Output the (x, y) coordinate of the center of the cell containing the given text.  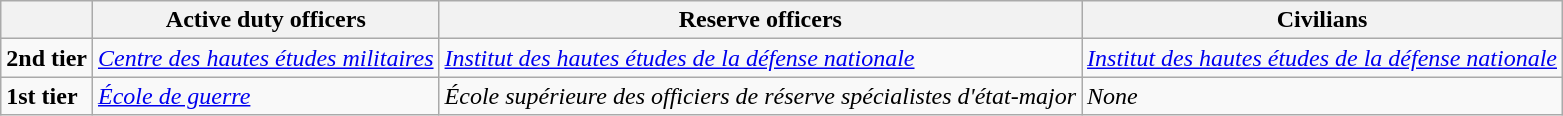
Active duty officers (266, 20)
École supérieure des officiers de réserve spécialistes d'état-major (760, 96)
École de guerre (266, 96)
1st tier (47, 96)
Civilians (1322, 20)
Reserve officers (760, 20)
2nd tier (47, 58)
Centre des hautes études militaires (266, 58)
None (1322, 96)
